From the cell containing the given text, extract its center point as [X, Y] coordinate. 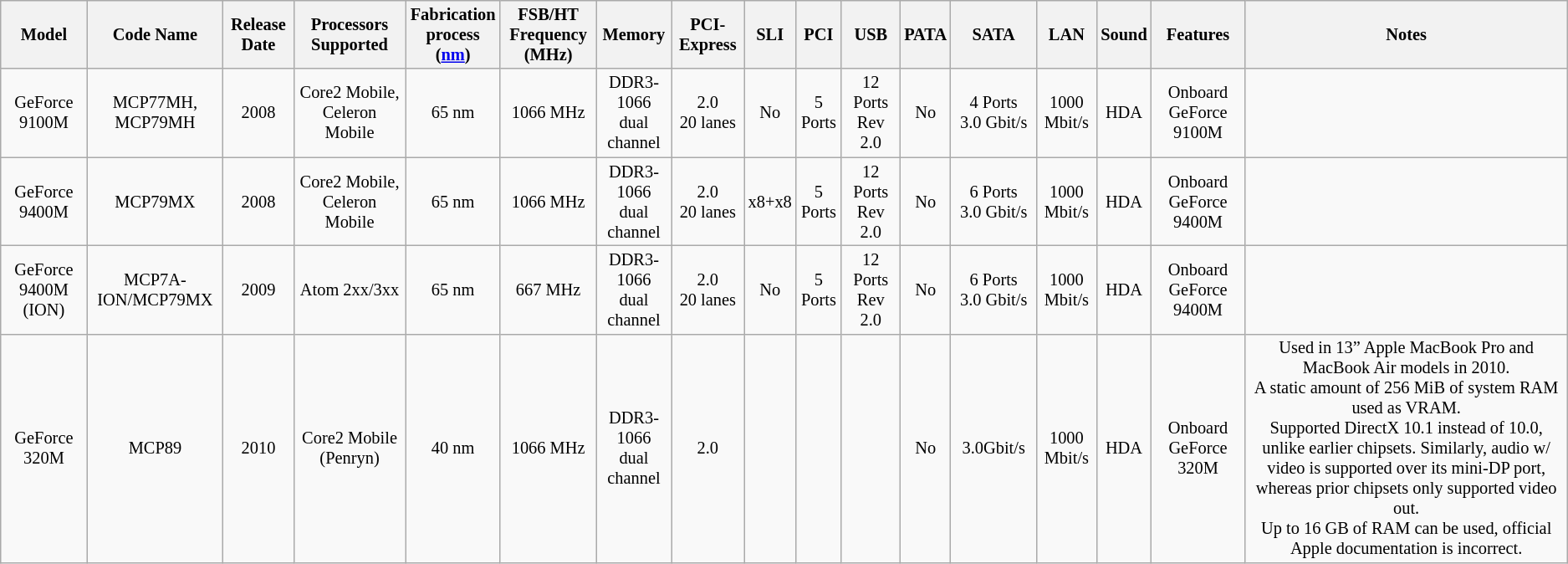
SATA [993, 34]
MCP7A-ION/MCP79MX [156, 290]
Onboard GeForce 320M [1198, 449]
USB [871, 34]
Sound [1124, 34]
Code Name [156, 34]
x8+x8 [770, 202]
Onboard GeForce 9100M [1198, 113]
MCP79MX [156, 202]
Memory [634, 34]
MCP77MH, MCP79MH [156, 113]
GeForce 9400M [43, 202]
2010 [258, 449]
LAN [1066, 34]
Core2 Mobile (Penryn) [350, 449]
GeForce 320M [43, 449]
Features [1198, 34]
PCI-Express [707, 34]
2.0 [707, 449]
40 nm [453, 449]
2009 [258, 290]
3.0Gbit/s [993, 449]
PCI [820, 34]
PATA [925, 34]
MCP89 [156, 449]
Atom 2xx/3xx [350, 290]
FSB/HTFrequency (MHz) [549, 34]
Notes [1406, 34]
4 Ports 3.0 Gbit/s [993, 113]
GeForce 9400M (ION) [43, 290]
Release Date [258, 34]
Model [43, 34]
SLI [770, 34]
Fabricationprocess (nm) [453, 34]
Processors Supported [350, 34]
GeForce 9100M [43, 113]
667 MHz [549, 290]
